For the text-containing cell, return its midpoint in (X, Y) coordinate format. 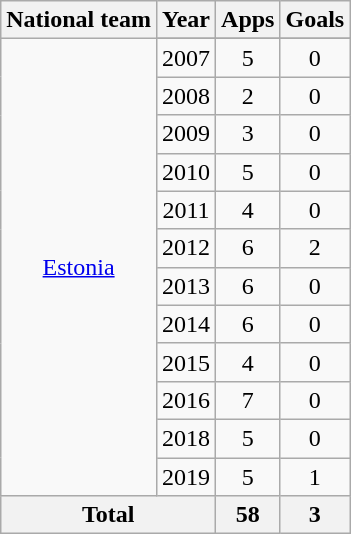
2016 (186, 400)
2008 (186, 96)
2018 (186, 438)
Estonia (79, 268)
2010 (186, 172)
2012 (186, 248)
1 (315, 477)
7 (248, 400)
2013 (186, 286)
2011 (186, 210)
National team (79, 20)
Year (186, 20)
2015 (186, 362)
Apps (248, 20)
2019 (186, 477)
2009 (186, 134)
Total (108, 515)
2007 (186, 58)
Goals (315, 20)
2014 (186, 324)
58 (248, 515)
